Output the [x, y] coordinate of the center of the cell containing the given text.  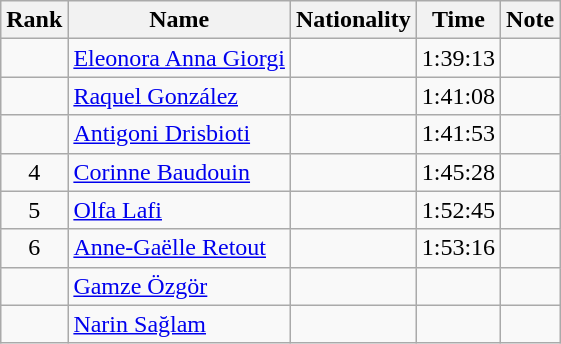
1:41:53 [458, 134]
Antigoni Drisbioti [180, 134]
Rank [34, 20]
Corinne Baudouin [180, 172]
Note [530, 20]
Nationality [353, 20]
Eleonora Anna Giorgi [180, 58]
1:41:08 [458, 96]
1:53:16 [458, 248]
Time [458, 20]
1:39:13 [458, 58]
Olfa Lafi [180, 210]
Anne-Gaëlle Retout [180, 248]
Name [180, 20]
Raquel González [180, 96]
Narin Sağlam [180, 324]
6 [34, 248]
Gamze Özgör [180, 286]
5 [34, 210]
4 [34, 172]
1:52:45 [458, 210]
1:45:28 [458, 172]
